Scan for the cell matching the given text and deliver its (x, y) coordinate at center. 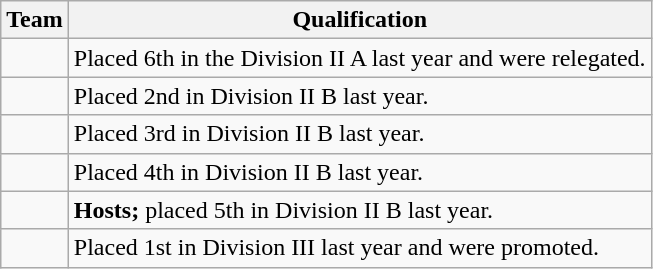
Team (35, 20)
Placed 3rd in Division II B last year. (360, 134)
Hosts; placed 5th in Division II B last year. (360, 210)
Placed 6th in the Division II A last year and were relegated. (360, 58)
Placed 2nd in Division II B last year. (360, 96)
Qualification (360, 20)
Placed 1st in Division III last year and were promoted. (360, 248)
Placed 4th in Division II B last year. (360, 172)
